Pinpoint the cell where the given text exists, returning its [x, y] midpoint coordinate. 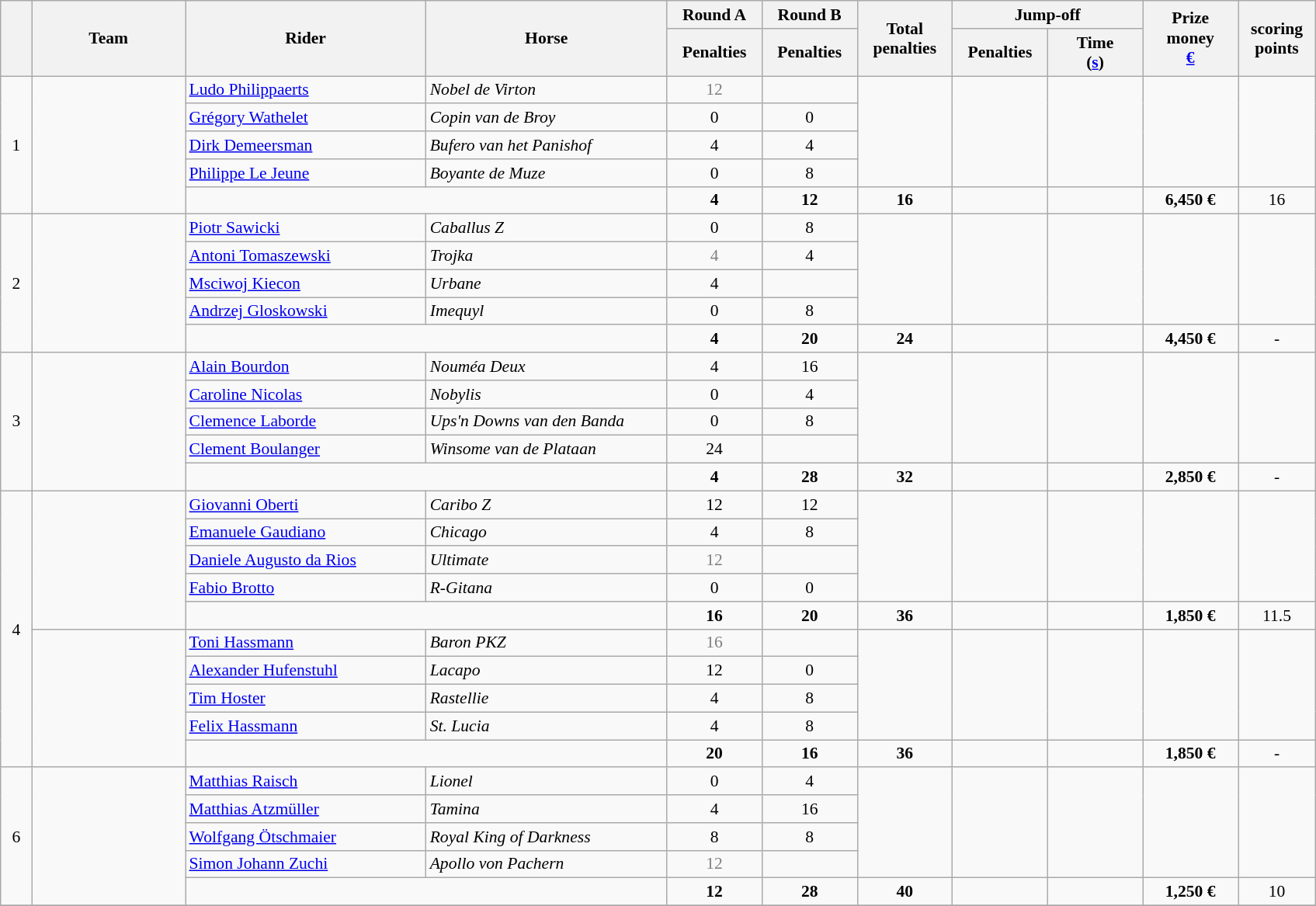
2 [16, 283]
Royal King of Darkness [547, 837]
1 [16, 145]
Clement Boulanger [305, 450]
Antoni Tomaszewski [305, 256]
6 [16, 837]
Copin van de Broy [547, 118]
Round A [714, 15]
4,450 € [1191, 339]
Caroline Nicolas [305, 394]
Caballus Z [547, 228]
32 [905, 477]
Tamina [547, 809]
40 [905, 892]
Alain Bourdon [305, 366]
Total penalties [905, 39]
Alexander Hufenstuhl [305, 671]
Clemence Laborde [305, 422]
St. Lucia [547, 726]
Wolfgang Ötschmaier [305, 837]
Baron PKZ [547, 643]
Matthias Atzmüller [305, 809]
Apollo von Pachern [547, 864]
scoringpoints [1276, 39]
Grégory Wathelet [305, 118]
Trojka [547, 256]
Ludo Philippaerts [305, 90]
Nobel de Virton [547, 90]
Dirk Demeersman [305, 145]
Prize money€ [1191, 39]
Piotr Sawicki [305, 228]
Boyante de Muze [547, 173]
Ups'n Downs van den Banda [547, 422]
R-Gitana [547, 588]
11.5 [1276, 616]
Ultimate [547, 561]
Giovanni Oberti [305, 505]
Caribo Z [547, 505]
Lionel [547, 782]
Philippe Le Jeune [305, 173]
Time(s) [1095, 53]
Winsome van de Plataan [547, 450]
6,450 € [1191, 200]
Urbane [547, 283]
Msciwoj Kiecon [305, 283]
Imequyl [547, 311]
Andrzej Gloskowski [305, 311]
Bufero van het Panishof [547, 145]
Daniele Augusto da Rios [305, 561]
Matthias Raisch [305, 782]
Team [109, 39]
1,250 € [1191, 892]
Nobylis [547, 394]
Round B [809, 15]
Horse [547, 39]
2,850 € [1191, 477]
Toni Hassmann [305, 643]
Rider [305, 39]
Jump-off [1048, 15]
Simon Johann Zuchi [305, 864]
10 [1276, 892]
Tim Hoster [305, 699]
Fabio Brotto [305, 588]
Emanuele Gaudiano [305, 533]
Chicago [547, 533]
Rastellie [547, 699]
Nouméa Deux [547, 366]
3 [16, 422]
Felix Hassmann [305, 726]
Lacapo [547, 671]
